Output the [X, Y] coordinate of the center of the cell containing the given text.  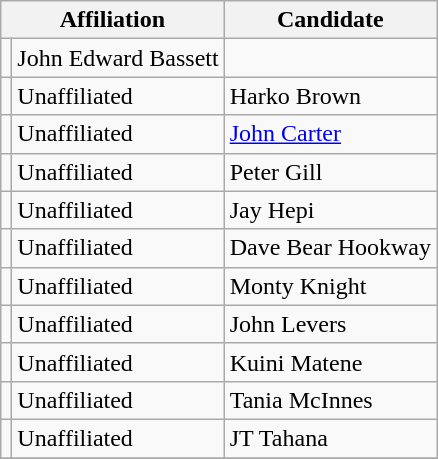
JT Tahana [330, 438]
Dave Bear Hookway [330, 248]
Affiliation [112, 20]
Peter Gill [330, 172]
Tania McInnes [330, 400]
Harko Brown [330, 96]
Candidate [330, 20]
Monty Knight [330, 286]
John Carter [330, 134]
John Levers [330, 324]
John Edward Bassett [118, 58]
Kuini Matene [330, 362]
Jay Hepi [330, 210]
